Find where the given text appears and provide that cell's center as (X, Y) coordinate. 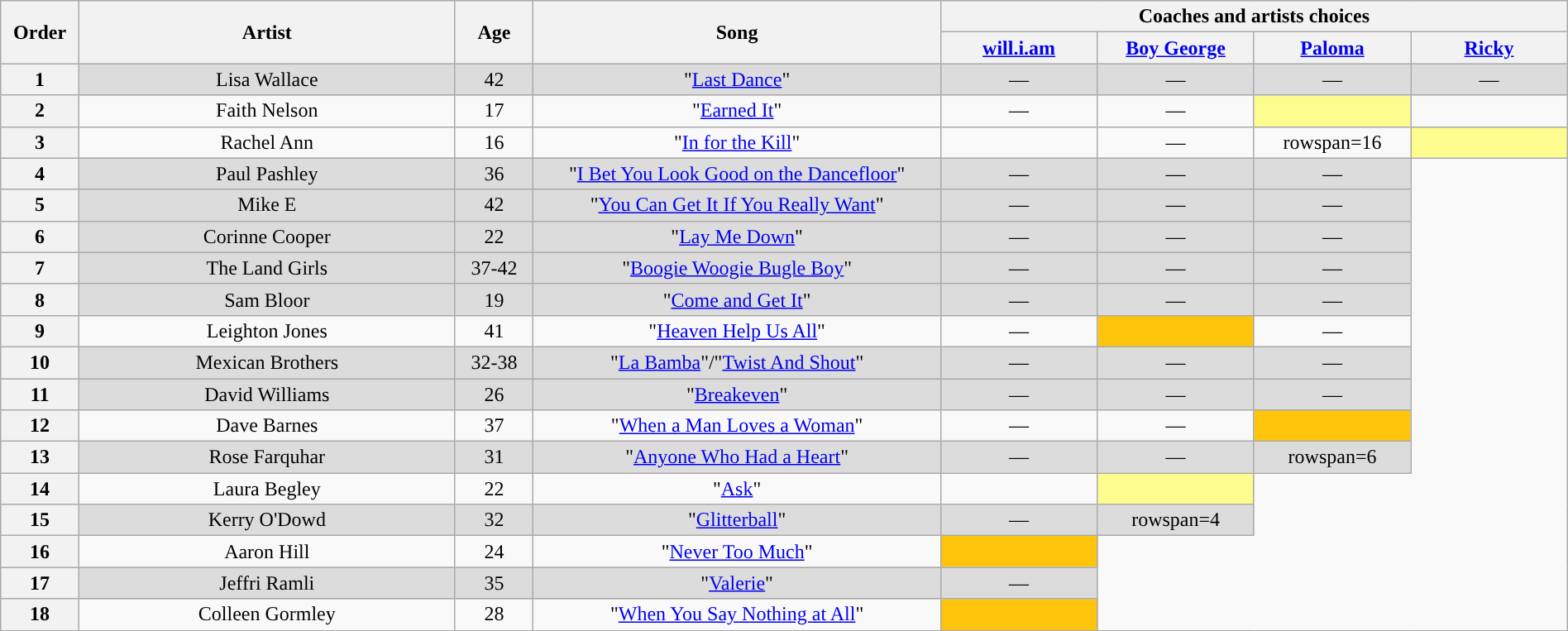
26 (495, 394)
"Ask" (738, 489)
Mexican Brothers (266, 362)
"Never Too Much" (738, 552)
Age (495, 32)
"In for the Kill" (738, 142)
11 (40, 394)
36 (495, 174)
David Williams (266, 394)
6 (40, 237)
"When You Say Nothing at All" (738, 614)
Rose Farquhar (266, 457)
9 (40, 331)
"Valerie" (738, 583)
Artist (266, 32)
28 (495, 614)
24 (495, 552)
"Boogie Woogie Bugle Boy" (738, 268)
"Earned It" (738, 111)
Boy George (1176, 48)
Laura Begley (266, 489)
5 (40, 205)
Leighton Jones (266, 331)
Song (738, 32)
Dave Barnes (266, 426)
rowspan=16 (1331, 142)
rowspan=6 (1331, 457)
"Heaven Help Us All" (738, 331)
18 (40, 614)
Order (40, 32)
"You Can Get It If You Really Want" (738, 205)
"Lay Me Down" (738, 237)
"Last Dance" (738, 79)
37-42 (495, 268)
2 (40, 111)
4 (40, 174)
41 (495, 331)
10 (40, 362)
32-38 (495, 362)
Kerry O'Dowd (266, 520)
"Glitterball" (738, 520)
The Land Girls (266, 268)
14 (40, 489)
Mike E (266, 205)
Aaron Hill (266, 552)
Paul Pashley (266, 174)
"La Bamba"/"Twist And Shout" (738, 362)
13 (40, 457)
"When a Man Loves a Woman" (738, 426)
12 (40, 426)
Colleen Gormley (266, 614)
7 (40, 268)
"Come and Get It" (738, 299)
3 (40, 142)
Faith Nelson (266, 111)
Coaches and artists choices (1254, 17)
rowspan=4 (1176, 520)
"Anyone Who Had a Heart" (738, 457)
Jeffri Ramli (266, 583)
Rachel Ann (266, 142)
31 (495, 457)
will.i.am (1019, 48)
35 (495, 583)
Ricky (1489, 48)
Corinne Cooper (266, 237)
8 (40, 299)
"Breakeven" (738, 394)
32 (495, 520)
Paloma (1331, 48)
37 (495, 426)
"I Bet You Look Good on the Dancefloor" (738, 174)
19 (495, 299)
Sam Bloor (266, 299)
1 (40, 79)
Lisa Wallace (266, 79)
15 (40, 520)
